Extract the (x, y) coordinate from the center of the cell holding the provided text.  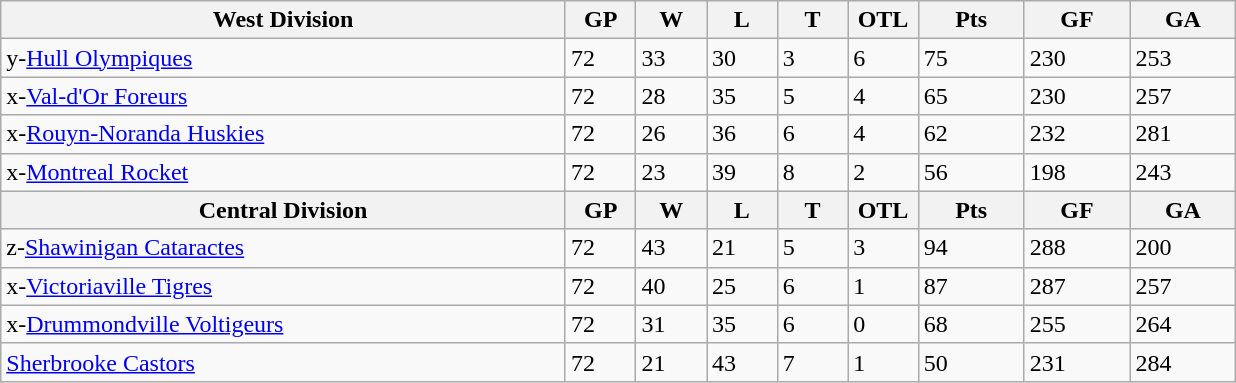
65 (971, 96)
87 (971, 286)
288 (1077, 248)
287 (1077, 286)
26 (672, 134)
x-Drummondville Voltigeurs (284, 324)
z-Shawinigan Cataractes (284, 248)
31 (672, 324)
x-Val-d'Or Foreurs (284, 96)
Sherbrooke Castors (284, 362)
x-Montreal Rocket (284, 172)
x-Rouyn-Noranda Huskies (284, 134)
232 (1077, 134)
75 (971, 58)
28 (672, 96)
8 (812, 172)
25 (742, 286)
y-Hull Olympiques (284, 58)
36 (742, 134)
40 (672, 286)
284 (1183, 362)
Central Division (284, 210)
94 (971, 248)
62 (971, 134)
33 (672, 58)
253 (1183, 58)
56 (971, 172)
x-Victoriaville Tigres (284, 286)
68 (971, 324)
39 (742, 172)
30 (742, 58)
50 (971, 362)
23 (672, 172)
264 (1183, 324)
255 (1077, 324)
231 (1077, 362)
7 (812, 362)
0 (884, 324)
2 (884, 172)
243 (1183, 172)
281 (1183, 134)
200 (1183, 248)
West Division (284, 20)
198 (1077, 172)
